Capture the cell that displays the provided text and extract its (x, y) central coordinate. 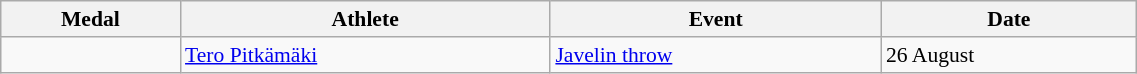
Event (716, 19)
Medal (90, 19)
Javelin throw (716, 55)
Tero Pitkämäki (365, 55)
Athlete (365, 19)
Date (1009, 19)
26 August (1009, 55)
